Locate the cell with the specified text and output its (X, Y) center coordinate. 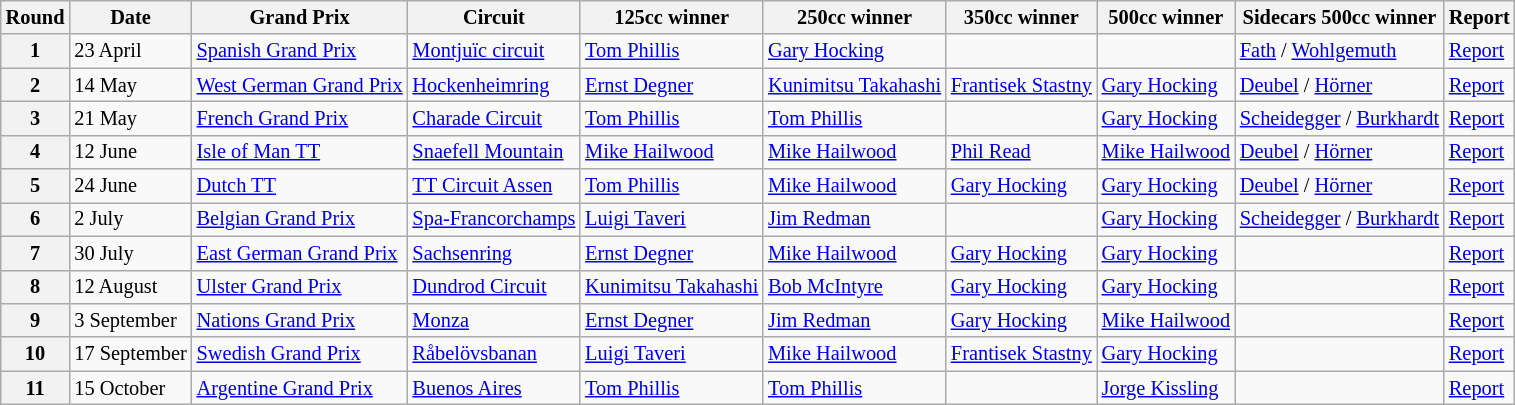
7 (36, 253)
Spanish Grand Prix (300, 51)
12 August (130, 287)
Råbelövsbanan (494, 354)
15 October (130, 388)
Hockenheimring (494, 85)
Snaefell Mountain (494, 152)
3 (36, 118)
Spa-Francorchamps (494, 219)
12 June (130, 152)
30 July (130, 253)
Circuit (494, 17)
10 (36, 354)
5 (36, 186)
Argentine Grand Prix (300, 388)
French Grand Prix (300, 118)
11 (36, 388)
Dundrod Circuit (494, 287)
2 (36, 85)
Dutch TT (300, 186)
Round (36, 17)
West German Grand Prix (300, 85)
8 (36, 287)
9 (36, 320)
East German Grand Prix (300, 253)
Isle of Man TT (300, 152)
Swedish Grand Prix (300, 354)
6 (36, 219)
4 (36, 152)
Fath / Wohlgemuth (1340, 51)
14 May (130, 85)
Nations Grand Prix (300, 320)
21 May (130, 118)
Jorge Kissling (1166, 388)
Buenos Aires (494, 388)
250cc winner (854, 17)
125cc winner (672, 17)
Belgian Grand Prix (300, 219)
Sidecars 500cc winner (1340, 17)
Charade Circuit (494, 118)
23 April (130, 51)
17 September (130, 354)
Monza (494, 320)
24 June (130, 186)
TT Circuit Assen (494, 186)
Sachsenring (494, 253)
500cc winner (1166, 17)
3 September (130, 320)
Bob McIntyre (854, 287)
1 (36, 51)
2 July (130, 219)
Phil Read (1022, 152)
Date (130, 17)
Grand Prix (300, 17)
350cc winner (1022, 17)
Ulster Grand Prix (300, 287)
Montjuïc circuit (494, 51)
